Identify which cell holds the provided text, then report its (x, y) central coordinate. 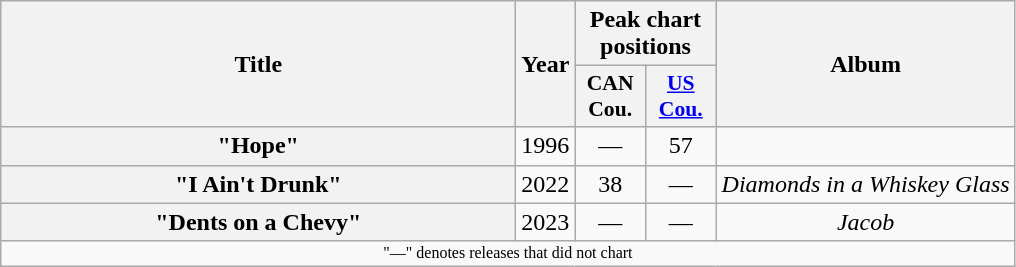
Diamonds in a Whiskey Glass (866, 184)
"Dents on a Chevy" (258, 222)
"I Ain't Drunk" (258, 184)
Year (546, 64)
1996 (546, 146)
"Hope" (258, 146)
CANCou. (610, 96)
38 (610, 184)
USCou. (680, 96)
Peak chartpositions (646, 34)
2022 (546, 184)
Jacob (866, 222)
Title (258, 64)
57 (680, 146)
2023 (546, 222)
Album (866, 64)
"—" denotes releases that did not chart (508, 253)
